Output the [X, Y] coordinate of the center of the cell containing the given text.  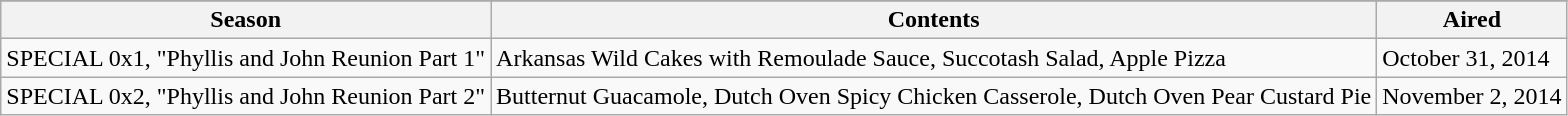
November 2, 2014 [1472, 96]
SPECIAL 0x2, "Phyllis and John Reunion Part 2" [246, 96]
Contents [934, 20]
Season [246, 20]
Butternut Guacamole, Dutch Oven Spicy Chicken Casserole, Dutch Oven Pear Custard Pie [934, 96]
October 31, 2014 [1472, 58]
Aired [1472, 20]
Arkansas Wild Cakes with Remoulade Sauce, Succotash Salad, Apple Pizza [934, 58]
SPECIAL 0x1, "Phyllis and John Reunion Part 1" [246, 58]
